Detect which cell encompasses the target text, then output its [X, Y] center coordinate. 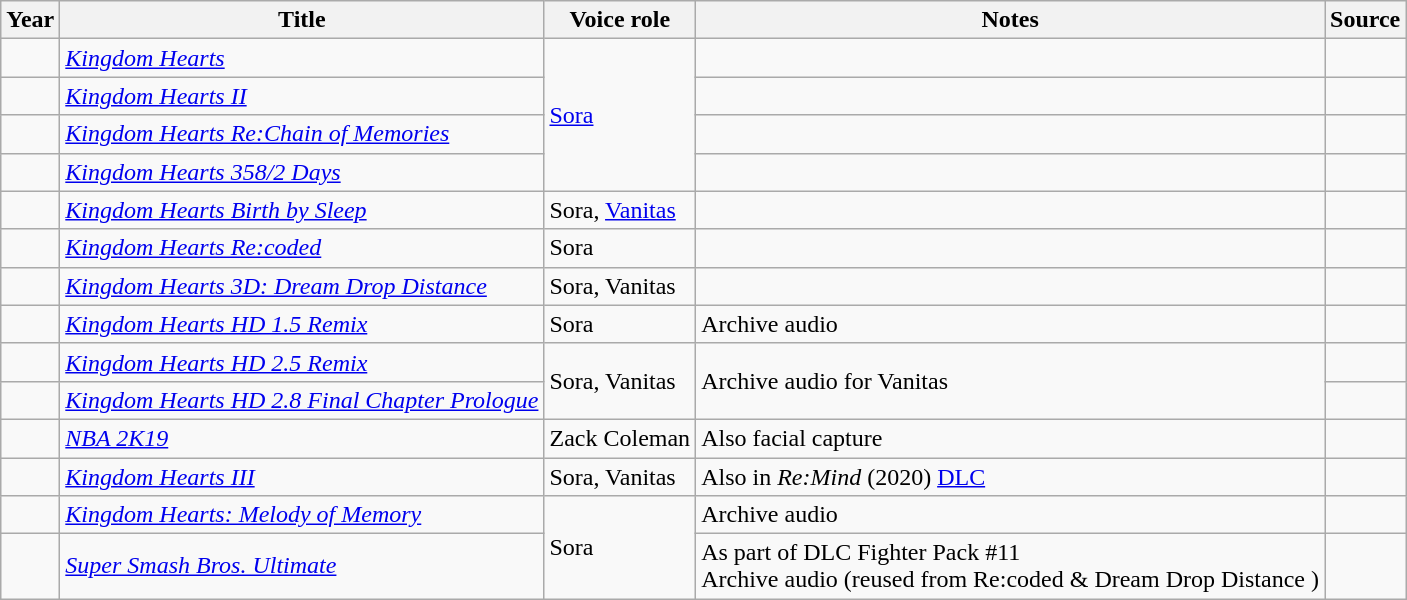
Kingdom Hearts Re:Chain of Memories [302, 134]
Kingdom Hearts [302, 58]
Year [30, 20]
Kingdom Hearts HD 2.5 Remix [302, 362]
Voice role [620, 20]
Notes [1010, 20]
Kingdom Hearts II [302, 96]
Kingdom Hearts: Melody of Memory [302, 515]
Kingdom Hearts HD 1.5 Remix [302, 324]
Archive audio for Vanitas [1010, 381]
Kingdom Hearts Re:coded [302, 248]
Kingdom Hearts HD 2.8 Final Chapter Prologue [302, 400]
Kingdom Hearts Birth by Sleep [302, 210]
As part of DLC Fighter Pack #11Archive audio (reused from Re:coded & Dream Drop Distance ) [1010, 566]
Also in Re:Mind (2020) DLC [1010, 477]
Zack Coleman [620, 438]
Kingdom Hearts 358/2 Days [302, 172]
Kingdom Hearts 3D: Dream Drop Distance [302, 286]
Title [302, 20]
Source [1364, 20]
Super Smash Bros. Ultimate [302, 566]
NBA 2K19 [302, 438]
Also facial capture [1010, 438]
Kingdom Hearts III [302, 477]
